Locate the cell with the specified text and output its [X, Y] center coordinate. 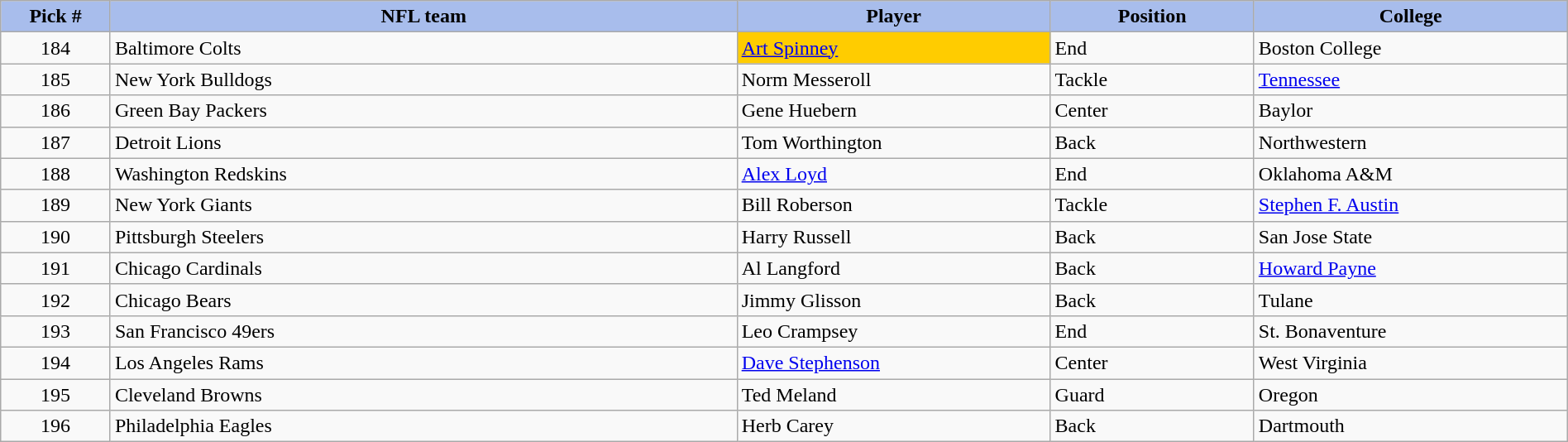
184 [56, 48]
San Francisco 49ers [423, 331]
Detroit Lions [423, 142]
Pick # [56, 17]
188 [56, 174]
St. Bonaventure [1411, 331]
San Jose State [1411, 237]
Alex Loyd [893, 174]
New York Bulldogs [423, 79]
193 [56, 331]
Bill Roberson [893, 205]
Leo Crampsey [893, 331]
Guard [1152, 395]
187 [56, 142]
Gene Huebern [893, 111]
New York Giants [423, 205]
191 [56, 268]
Northwestern [1411, 142]
190 [56, 237]
Oregon [1411, 395]
Washington Redskins [423, 174]
192 [56, 300]
Dave Stephenson [893, 363]
West Virginia [1411, 363]
Harry Russell [893, 237]
Pittsburgh Steelers [423, 237]
Oklahoma A&M [1411, 174]
Ted Meland [893, 395]
Chicago Cardinals [423, 268]
Los Angeles Rams [423, 363]
Baylor [1411, 111]
194 [56, 363]
Cleveland Browns [423, 395]
Tennessee [1411, 79]
Tom Worthington [893, 142]
Al Langford [893, 268]
Norm Messeroll [893, 79]
186 [56, 111]
Boston College [1411, 48]
Art Spinney [893, 48]
Player [893, 17]
185 [56, 79]
Herb Carey [893, 426]
196 [56, 426]
Tulane [1411, 300]
College [1411, 17]
189 [56, 205]
Position [1152, 17]
Dartmouth [1411, 426]
Chicago Bears [423, 300]
Green Bay Packers [423, 111]
NFL team [423, 17]
Howard Payne [1411, 268]
195 [56, 395]
Philadelphia Eagles [423, 426]
Jimmy Glisson [893, 300]
Baltimore Colts [423, 48]
Stephen F. Austin [1411, 205]
